Scan for the cell matching the given text and deliver its (X, Y) coordinate at center. 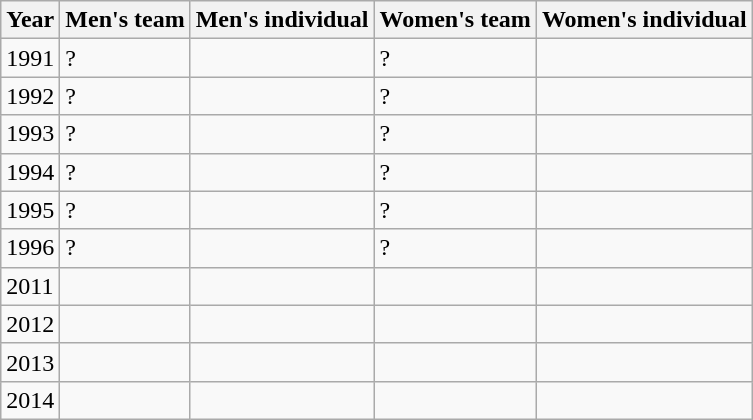
Women's team (455, 20)
1991 (30, 58)
2013 (30, 362)
1996 (30, 248)
1994 (30, 172)
Men's individual (282, 20)
1993 (30, 134)
2014 (30, 400)
2011 (30, 286)
Women's individual (644, 20)
Men's team (125, 20)
1992 (30, 96)
Year (30, 20)
1995 (30, 210)
2012 (30, 324)
